Capture the cell that displays the provided text and extract its [x, y] central coordinate. 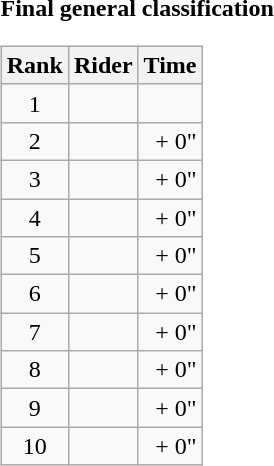
8 [34, 370]
3 [34, 179]
10 [34, 446]
Time [170, 65]
9 [34, 408]
4 [34, 217]
1 [34, 103]
2 [34, 141]
5 [34, 256]
6 [34, 294]
Rider [103, 65]
7 [34, 332]
Rank [34, 65]
